From the cell containing the given text, extract its center point as [x, y] coordinate. 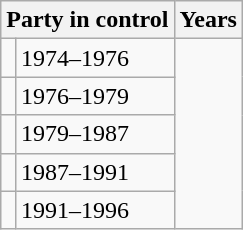
1976–1979 [94, 96]
1979–1987 [94, 134]
1991–1996 [94, 210]
1987–1991 [94, 172]
Party in control [88, 20]
1974–1976 [94, 58]
Years [208, 20]
